Locate the cell with the specified text and output its [X, Y] center coordinate. 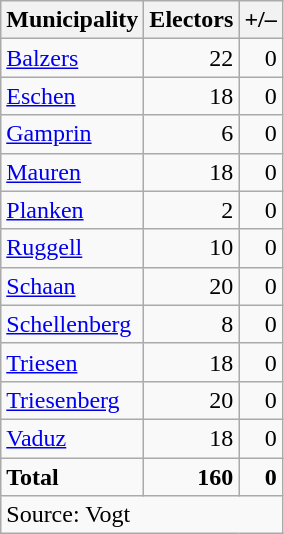
Vaduz [72, 438]
8 [192, 324]
Total [72, 477]
Source: Vogt [142, 515]
2 [192, 210]
Planken [72, 210]
+/– [260, 20]
10 [192, 248]
6 [192, 134]
Schaan [72, 286]
Electors [192, 20]
Gamprin [72, 134]
Eschen [72, 96]
Mauren [72, 172]
Ruggell [72, 248]
160 [192, 477]
Municipality [72, 20]
Triesenberg [72, 400]
Triesen [72, 362]
Schellenberg [72, 324]
Balzers [72, 58]
22 [192, 58]
